Return the [X, Y] coordinate for the center point of the cell that contains the specified text.  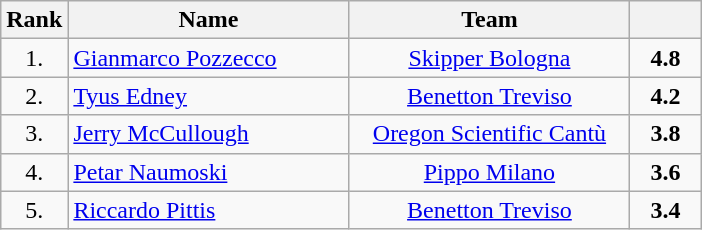
Rank [34, 20]
Skipper Bologna [490, 58]
4.8 [666, 58]
4.2 [666, 96]
3.4 [666, 210]
Pippo Milano [490, 172]
3.8 [666, 134]
5. [34, 210]
Team [490, 20]
Jerry McCullough [208, 134]
1. [34, 58]
Name [208, 20]
Tyus Edney [208, 96]
3. [34, 134]
Gianmarco Pozzecco [208, 58]
Petar Naumoski [208, 172]
3.6 [666, 172]
Riccardo Pittis [208, 210]
Oregon Scientific Cantù [490, 134]
4. [34, 172]
2. [34, 96]
